For the text-containing cell, return its midpoint in [x, y] coordinate format. 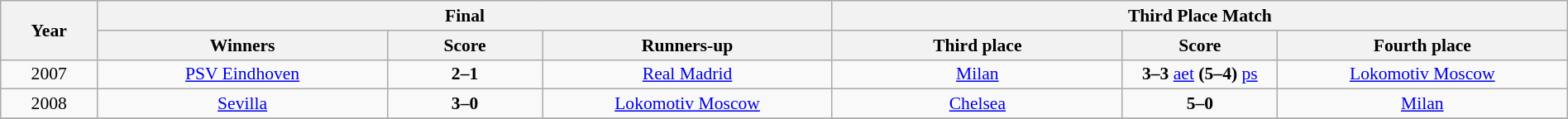
Winners [243, 45]
Real Madrid [688, 74]
Sevilla [243, 104]
Runners-up [688, 45]
Third Place Match [1199, 16]
2–1 [465, 74]
3–3 aet (5–4) ps [1199, 74]
Final [465, 16]
Third place [978, 45]
3–0 [465, 104]
PSV Eindhoven [243, 74]
2007 [50, 74]
2008 [50, 104]
Fourth place [1422, 45]
5–0 [1199, 104]
Year [50, 30]
Chelsea [978, 104]
